Capture the cell that displays the provided text and extract its (x, y) central coordinate. 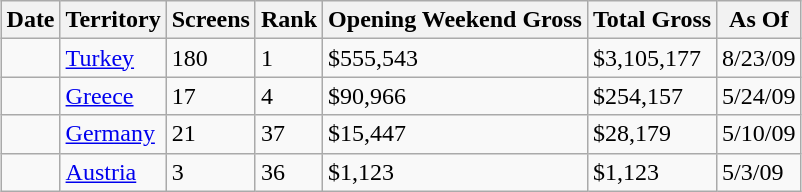
37 (288, 134)
180 (210, 58)
17 (210, 96)
Greece (113, 96)
Territory (113, 20)
$90,966 (456, 96)
Germany (113, 134)
Rank (288, 20)
As Of (759, 20)
5/24/09 (759, 96)
Total Gross (652, 20)
Date (30, 20)
Screens (210, 20)
36 (288, 172)
$15,447 (456, 134)
$3,105,177 (652, 58)
3 (210, 172)
4 (288, 96)
Opening Weekend Gross (456, 20)
5/10/09 (759, 134)
$555,543 (456, 58)
8/23/09 (759, 58)
$28,179 (652, 134)
Austria (113, 172)
Turkey (113, 58)
1 (288, 58)
5/3/09 (759, 172)
21 (210, 134)
$254,157 (652, 96)
